Detect which cell encompasses the target text, then output its (x, y) center coordinate. 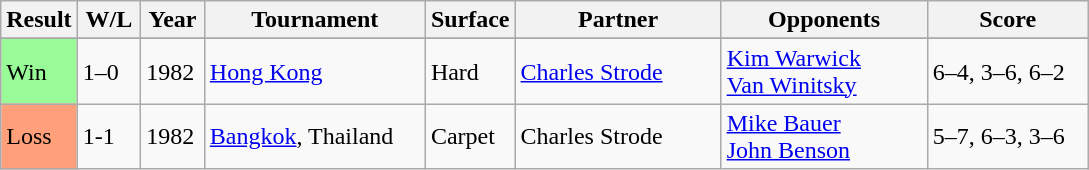
Hard (470, 72)
Result (39, 20)
1-1 (109, 136)
6–4, 3–6, 6–2 (1008, 72)
Year (173, 20)
Surface (470, 20)
W/L (109, 20)
Win (39, 72)
Mike Bauer John Benson (824, 136)
Tournament (314, 20)
Opponents (824, 20)
Score (1008, 20)
Loss (39, 136)
Kim Warwick Van Winitsky (824, 72)
Hong Kong (314, 72)
1–0 (109, 72)
Partner (618, 20)
Bangkok, Thailand (314, 136)
5–7, 6–3, 3–6 (1008, 136)
Carpet (470, 136)
